From the cell containing the given text, extract its center point as [X, Y] coordinate. 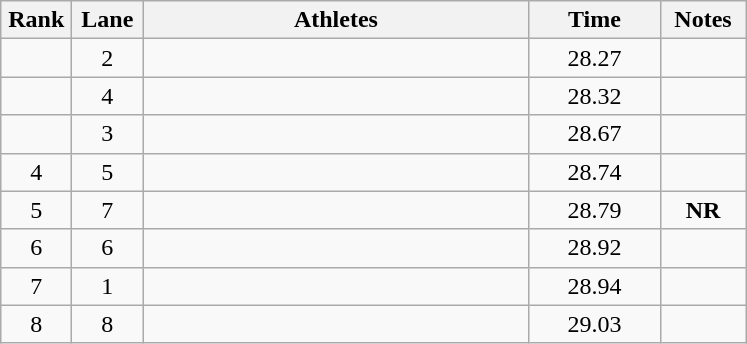
28.92 [594, 248]
2 [108, 58]
Athletes [336, 20]
28.67 [594, 134]
28.27 [594, 58]
28.79 [594, 210]
Rank [36, 20]
29.03 [594, 324]
Lane [108, 20]
28.32 [594, 96]
28.94 [594, 286]
28.74 [594, 172]
Time [594, 20]
Notes [703, 20]
1 [108, 286]
3 [108, 134]
NR [703, 210]
